Determine the [X, Y] coordinate at the center of the cell enclosing the given text.  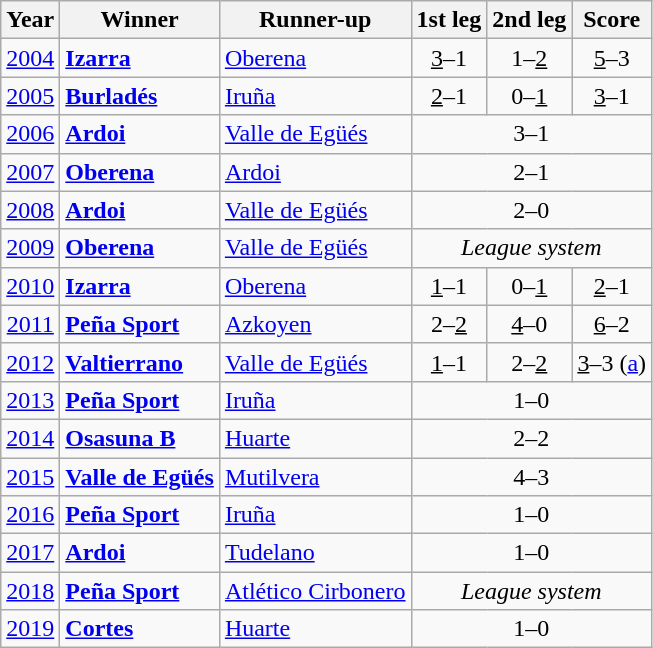
Valtierrano [140, 362]
2009 [30, 248]
2–0 [532, 210]
2019 [30, 629]
2010 [30, 286]
2014 [30, 438]
Azkoyen [315, 324]
Atlético Cirbonero [315, 591]
2017 [30, 553]
3–3 (a) [612, 362]
Runner-up [315, 20]
Winner [140, 20]
Tudelano [315, 553]
4–0 [530, 324]
Osasuna B [140, 438]
2011 [30, 324]
Burladés [140, 96]
2013 [30, 400]
Cortes [140, 629]
6–2 [612, 324]
1st leg [449, 20]
2004 [30, 58]
Year [30, 20]
2007 [30, 172]
2006 [30, 134]
1–2 [530, 58]
2nd leg [530, 20]
2012 [30, 362]
2016 [30, 515]
4–3 [532, 477]
2005 [30, 96]
2008 [30, 210]
2015 [30, 477]
Mutilvera [315, 477]
Score [612, 20]
2018 [30, 591]
5–3 [612, 58]
